Identify which cell holds the provided text, then report its [x, y] central coordinate. 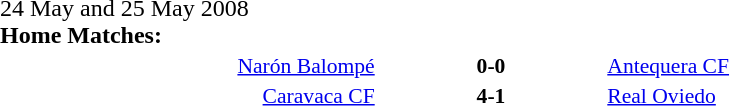
0-0 [492, 66]
